Return the (x, y) coordinate for the center point of the cell that contains the specified text.  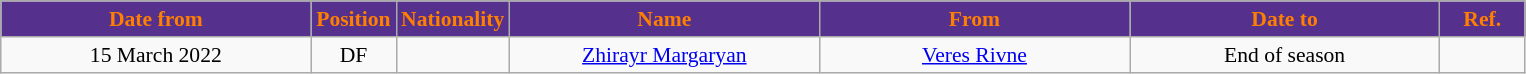
From (974, 19)
Date to (1285, 19)
Name (664, 19)
15 March 2022 (156, 55)
End of season (1285, 55)
DF (354, 55)
Date from (156, 19)
Zhirayr Margaryan (664, 55)
Veres Rivne (974, 55)
Nationality (452, 19)
Ref. (1482, 19)
Position (354, 19)
